Extract the [x, y] coordinate from the center of the cell holding the provided text.  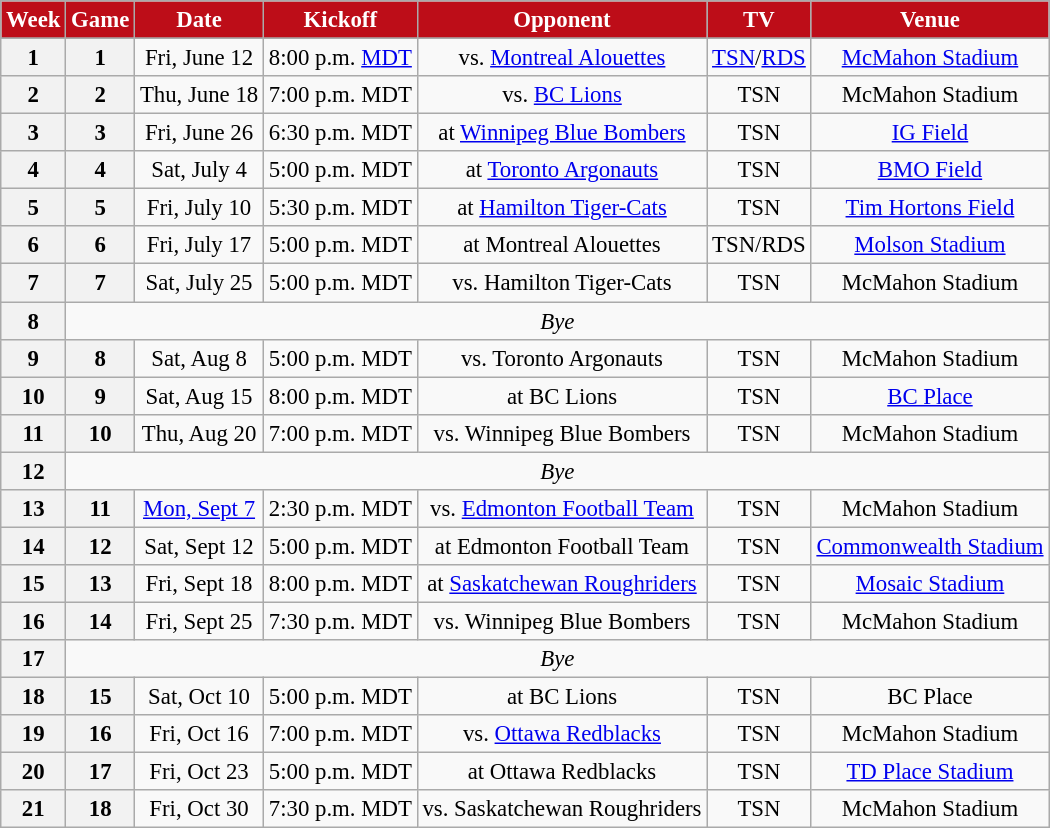
IG Field [930, 133]
Sat, Sept 12 [200, 546]
Fri, Oct 16 [200, 734]
Sat, July 25 [200, 283]
at Montreal Alouettes [562, 245]
Thu, Aug 20 [200, 433]
at Hamilton Tiger-Cats [562, 208]
Molson Stadium [930, 245]
Mosaic Stadium [930, 584]
Fri, Sept 25 [200, 621]
Sat, Aug 15 [200, 396]
Fri, July 10 [200, 208]
Mon, Sept 7 [200, 509]
Fri, July 17 [200, 245]
Venue [930, 20]
Tim Hortons Field [930, 208]
Sat, Oct 10 [200, 697]
Commonwealth Stadium [930, 546]
Date [200, 20]
vs. Montreal Alouettes [562, 58]
BMO Field [930, 170]
vs. Toronto Argonauts [562, 358]
Sat, July 4 [200, 170]
at Ottawa Redblacks [562, 772]
Week [34, 20]
vs. Saskatchewan Roughriders [562, 809]
vs. BC Lions [562, 95]
Kickoff [341, 20]
Fri, June 12 [200, 58]
vs. Edmonton Football Team [562, 509]
Game [100, 20]
Fri, Oct 30 [200, 809]
21 [34, 809]
Fri, June 26 [200, 133]
at Toronto Argonauts [562, 170]
at Saskatchewan Roughriders [562, 584]
TV [759, 20]
20 [34, 772]
6:30 p.m. MDT [341, 133]
19 [34, 734]
at Edmonton Football Team [562, 546]
2:30 p.m. MDT [341, 509]
vs. Hamilton Tiger-Cats [562, 283]
Opponent [562, 20]
TD Place Stadium [930, 772]
Fri, Oct 23 [200, 772]
vs. Ottawa Redblacks [562, 734]
at Winnipeg Blue Bombers [562, 133]
Fri, Sept 18 [200, 584]
Sat, Aug 8 [200, 358]
Thu, June 18 [200, 95]
5:30 p.m. MDT [341, 208]
